Pinpoint the cell where the given text exists, returning its [x, y] midpoint coordinate. 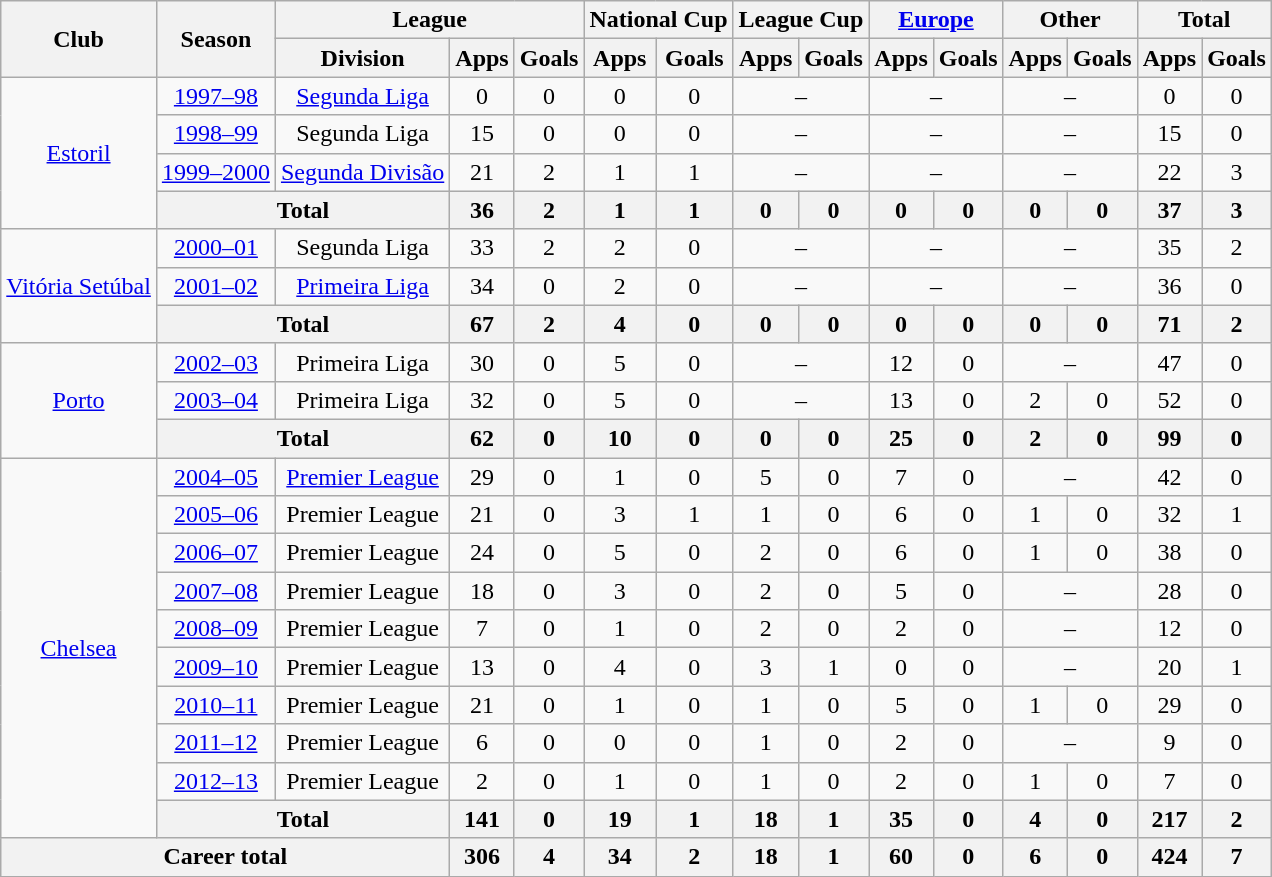
2009–10 [216, 667]
Division [362, 58]
2011–12 [216, 743]
Career total [226, 857]
33 [482, 248]
Vitória Setúbal [79, 286]
141 [482, 819]
Other [1070, 20]
League [430, 20]
2001–02 [216, 286]
1997–98 [216, 96]
1999–2000 [216, 172]
30 [482, 362]
2012–13 [216, 781]
2000–01 [216, 248]
99 [1169, 438]
37 [1169, 210]
10 [620, 438]
71 [1169, 324]
2010–11 [216, 705]
Chelsea [79, 648]
60 [901, 857]
2004–05 [216, 477]
Season [216, 39]
2006–07 [216, 553]
9 [1169, 743]
28 [1169, 591]
52 [1169, 400]
38 [1169, 553]
2007–08 [216, 591]
2002–03 [216, 362]
Estoril [79, 153]
2003–04 [216, 400]
24 [482, 553]
Segunda Divisão [362, 172]
2008–09 [216, 629]
Porto [79, 400]
20 [1169, 667]
National Cup [658, 20]
217 [1169, 819]
306 [482, 857]
19 [620, 819]
62 [482, 438]
League Cup [801, 20]
22 [1169, 172]
67 [482, 324]
424 [1169, 857]
Europe [936, 20]
2005–06 [216, 515]
25 [901, 438]
Club [79, 39]
47 [1169, 362]
1998–99 [216, 134]
42 [1169, 477]
